Detect which cell encompasses the target text, then output its (x, y) center coordinate. 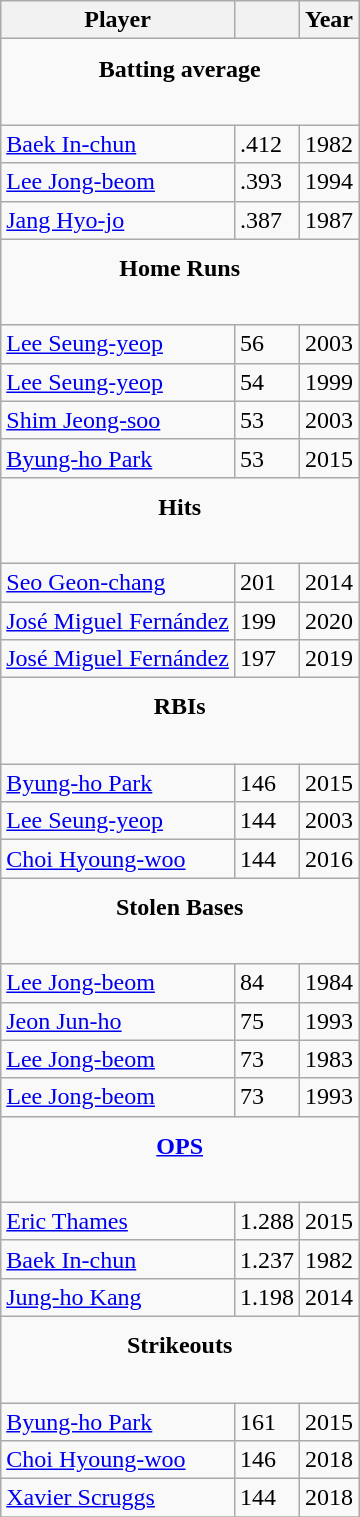
Hits (180, 520)
1983 (328, 1059)
Strikeouts (180, 1359)
Eric Thames (118, 1221)
161 (266, 1421)
1.237 (266, 1259)
OPS (180, 1159)
1984 (328, 983)
56 (266, 344)
Seo Geon-chang (118, 582)
2019 (328, 659)
1987 (328, 220)
Year (328, 20)
75 (266, 1021)
Jeon Jun-ho (118, 1021)
1994 (328, 182)
.387 (266, 220)
Shim Jeong-soo (118, 420)
Jung-ho Kang (118, 1297)
197 (266, 659)
Stolen Bases (180, 921)
201 (266, 582)
199 (266, 621)
RBIs (180, 721)
Batting average (180, 82)
Jang Hyo-jo (118, 220)
1.288 (266, 1221)
54 (266, 382)
.412 (266, 144)
2016 (328, 859)
1999 (328, 382)
84 (266, 983)
Player (118, 20)
1.198 (266, 1297)
2020 (328, 621)
.393 (266, 182)
Xavier Scruggs (118, 1498)
Home Runs (180, 282)
